For the text-containing cell, return its midpoint in [x, y] coordinate format. 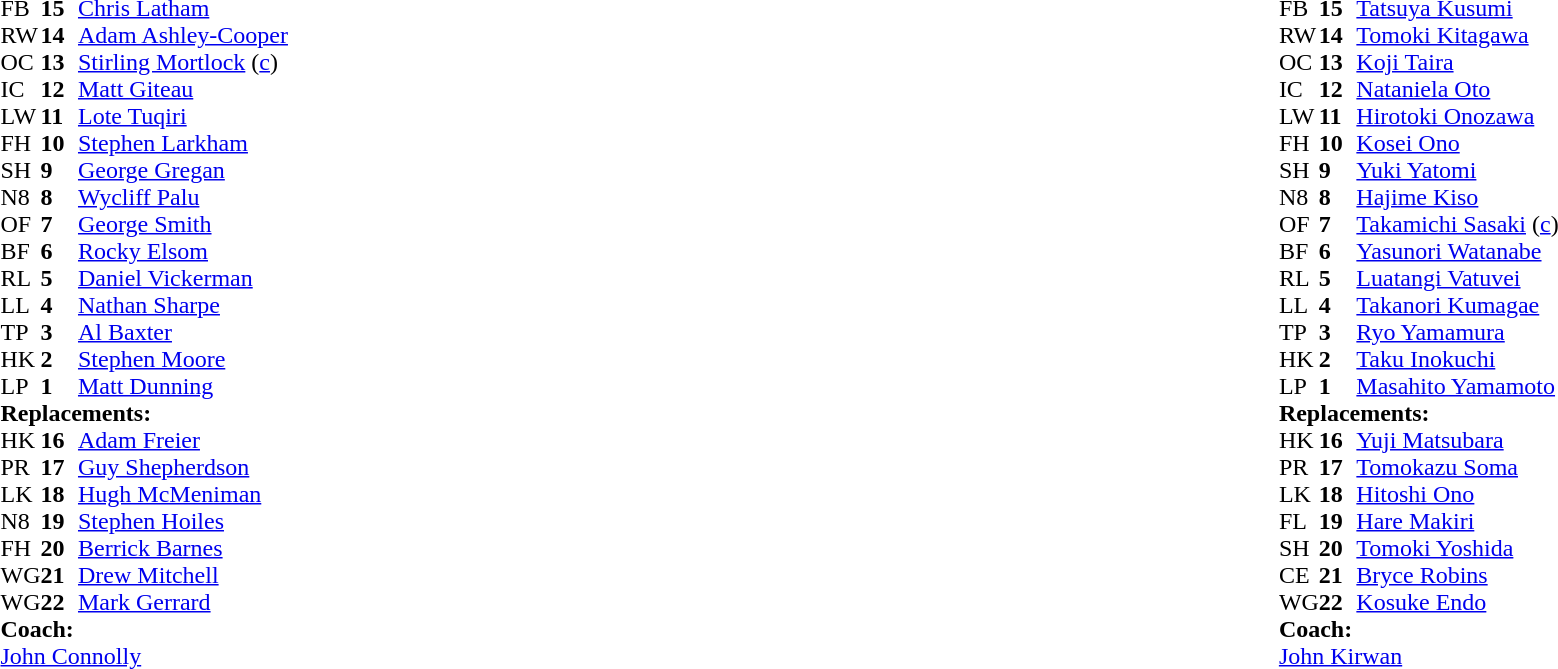
Kosei Ono [1457, 144]
Yuki Yatomi [1457, 170]
Adam Ashley-Cooper [183, 36]
Matt Dunning [183, 386]
Kosuke Endo [1457, 602]
Stephen Larkham [183, 144]
Masahito Yamamoto [1457, 386]
Luatangi Vatuvei [1457, 278]
Hare Makiri [1457, 522]
Matt Giteau [183, 90]
Tomoki Yoshida [1457, 548]
Drew Mitchell [183, 576]
Tomoki Kitagawa [1457, 36]
Replacements: [144, 414]
Bryce Robins [1457, 576]
Takanori Kumagae [1457, 306]
Berrick Barnes [183, 548]
Al Baxter [183, 332]
Yasunori Watanabe [1457, 252]
Rocky Elsom [183, 252]
Hugh McMeniman [183, 494]
Nataniela Oto [1457, 90]
Koji Taira [1457, 62]
Mark Gerrard [183, 602]
Hirotoki Onozawa [1457, 116]
Lote Tuqiri [183, 116]
CE [1299, 576]
Taku Inokuchi [1457, 360]
Adam Freier [183, 440]
Stephen Moore [183, 360]
Takamichi Sasaki (c) [1457, 224]
John Connolly [144, 656]
Hitoshi Ono [1457, 494]
Ryo Yamamura [1457, 332]
George Gregan [183, 170]
Yuji Matsubara [1457, 440]
Nathan Sharpe [183, 306]
Stirling Mortlock (c) [183, 62]
Guy Shepherdson [183, 468]
Coach: [144, 630]
FL [1299, 522]
Stephen Hoiles [183, 522]
Wycliff Palu [183, 198]
George Smith [183, 224]
Tomokazu Soma [1457, 468]
Daniel Vickerman [183, 278]
Hajime Kiso [1457, 198]
